Locate the cell with the specified text and output its [X, Y] center coordinate. 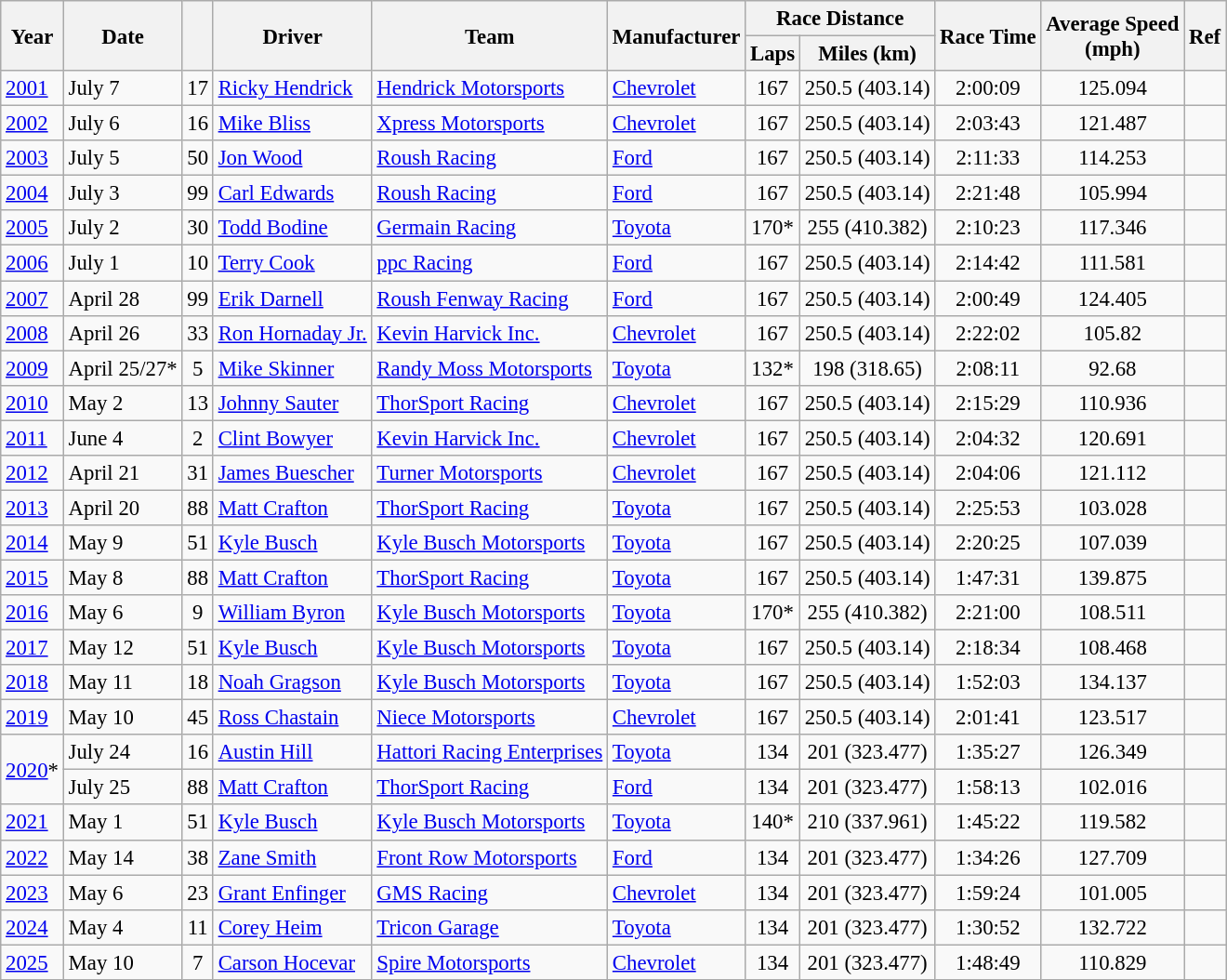
1:34:26 [988, 857]
May 9 [123, 543]
2:25:53 [988, 508]
119.582 [1113, 823]
Erik Darnell [292, 298]
2:10:23 [988, 228]
2012 [33, 473]
June 4 [123, 438]
2:04:32 [988, 438]
121.487 [1113, 124]
July 7 [123, 88]
Austin Hill [292, 752]
Team [490, 35]
Germain Racing [490, 228]
125.094 [1113, 88]
Ricky Hendrick [292, 88]
2015 [33, 577]
2005 [33, 228]
127.709 [1113, 857]
Miles (km) [866, 54]
2013 [33, 508]
April 28 [123, 298]
Ron Hornaday Jr. [292, 333]
2023 [33, 893]
Corey Heim [292, 927]
Roush Fenway Racing [490, 298]
2:21:00 [988, 613]
2:14:42 [988, 263]
2021 [33, 823]
2008 [33, 333]
James Buescher [292, 473]
2004 [33, 193]
Hattori Racing Enterprises [490, 752]
2003 [33, 158]
Laps [773, 54]
33 [197, 333]
May 8 [123, 577]
2:22:02 [988, 333]
210 (337.961) [866, 823]
Xpress Motorsports [490, 124]
101.005 [1113, 893]
Manufacturer [677, 35]
Noah Gragson [292, 682]
38 [197, 857]
Front Row Motorsports [490, 857]
2019 [33, 718]
13 [197, 403]
111.581 [1113, 263]
July 3 [123, 193]
Johnny Sauter [292, 403]
45 [197, 718]
2:15:29 [988, 403]
5 [197, 368]
2011 [33, 438]
2:11:33 [988, 158]
Spire Motorsports [490, 962]
9 [197, 613]
Year [33, 35]
Niece Motorsports [490, 718]
92.68 [1113, 368]
2010 [33, 403]
2024 [33, 927]
2:01:41 [988, 718]
126.349 [1113, 752]
May 11 [123, 682]
Grant Enfinger [292, 893]
Hendrick Motorsports [490, 88]
May 12 [123, 648]
2002 [33, 124]
1:59:24 [988, 893]
2009 [33, 368]
2014 [33, 543]
William Byron [292, 613]
April 20 [123, 508]
102.016 [1113, 788]
May 1 [123, 823]
1:48:49 [988, 962]
July 24 [123, 752]
May 14 [123, 857]
7 [197, 962]
Todd Bodine [292, 228]
April 25/27* [123, 368]
120.691 [1113, 438]
2001 [33, 88]
July 1 [123, 263]
105.994 [1113, 193]
2022 [33, 857]
2018 [33, 682]
July 6 [123, 124]
2:04:06 [988, 473]
Ross Chastain [292, 718]
108.511 [1113, 613]
1:45:22 [988, 823]
2025 [33, 962]
Randy Moss Motorsports [490, 368]
May 2 [123, 403]
Date [123, 35]
139.875 [1113, 577]
July 5 [123, 158]
Mike Skinner [292, 368]
Carl Edwards [292, 193]
30 [197, 228]
Tricon Garage [490, 927]
105.82 [1113, 333]
April 26 [123, 333]
1:35:27 [988, 752]
2006 [33, 263]
Driver [292, 35]
198 (318.65) [866, 368]
132* [773, 368]
50 [197, 158]
May 4 [123, 927]
Ref [1205, 35]
2:21:48 [988, 193]
123.517 [1113, 718]
140* [773, 823]
Carson Hocevar [292, 962]
Clint Bowyer [292, 438]
July 25 [123, 788]
31 [197, 473]
124.405 [1113, 298]
April 21 [123, 473]
121.112 [1113, 473]
Terry Cook [292, 263]
2 [197, 438]
110.829 [1113, 962]
ppc Racing [490, 263]
1:30:52 [988, 927]
114.253 [1113, 158]
2017 [33, 648]
Zane Smith [292, 857]
2020* [33, 770]
2007 [33, 298]
17 [197, 88]
103.028 [1113, 508]
23 [197, 893]
18 [197, 682]
2:00:09 [988, 88]
2016 [33, 613]
2:00:49 [988, 298]
134.137 [1113, 682]
Mike Bliss [292, 124]
2:08:11 [988, 368]
2:18:34 [988, 648]
117.346 [1113, 228]
GMS Racing [490, 893]
1:52:03 [988, 682]
July 2 [123, 228]
Jon Wood [292, 158]
11 [197, 927]
132.722 [1113, 927]
1:47:31 [988, 577]
2:03:43 [988, 124]
2:20:25 [988, 543]
107.039 [1113, 543]
Race Distance [840, 19]
108.468 [1113, 648]
Race Time [988, 35]
1:58:13 [988, 788]
Turner Motorsports [490, 473]
10 [197, 263]
Average Speed(mph) [1113, 35]
110.936 [1113, 403]
